From the cell containing the given text, extract its center point as (X, Y) coordinate. 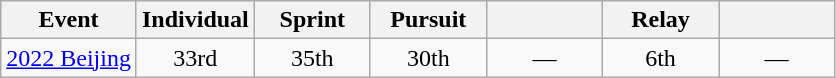
35th (312, 58)
Individual (195, 20)
Event (69, 20)
Relay (660, 20)
6th (660, 58)
Pursuit (428, 20)
2022 Beijing (69, 58)
30th (428, 58)
Sprint (312, 20)
33rd (195, 58)
